Provide the (x, y) coordinate of the cell's center where the given text is located.  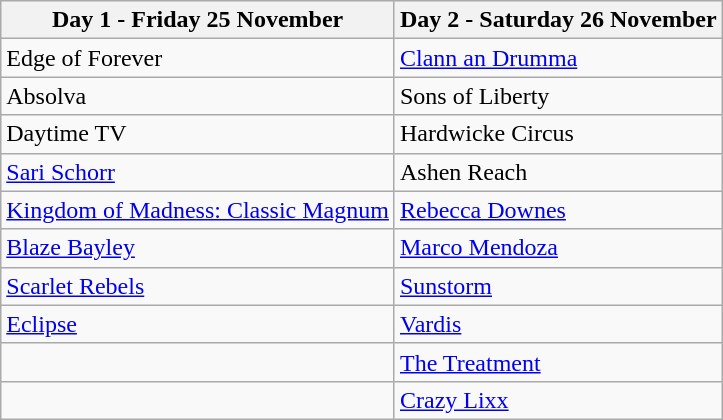
Marco Mendoza (558, 248)
Eclipse (198, 324)
Sunstorm (558, 286)
Edge of Forever (198, 58)
Kingdom of Madness: Classic Magnum (198, 210)
Ashen Reach (558, 172)
Day 2 - Saturday 26 November (558, 20)
Sari Schorr (198, 172)
Clann an Drumma (558, 58)
Scarlet Rebels (198, 286)
Daytime TV (198, 134)
Day 1 - Friday 25 November (198, 20)
Blaze Bayley (198, 248)
The Treatment (558, 362)
Hardwicke Circus (558, 134)
Absolva (198, 96)
Crazy Lixx (558, 400)
Rebecca Downes (558, 210)
Vardis (558, 324)
Sons of Liberty (558, 96)
